Search for the cell housing the specified text and yield its [x, y] center coordinate. 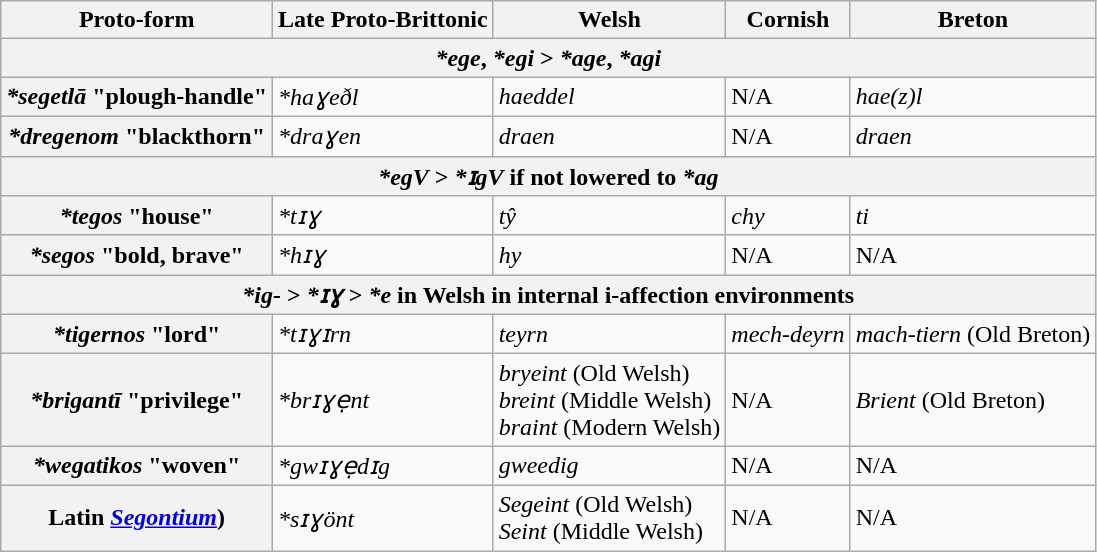
Welsh [610, 20]
Segeint (Old Welsh) Seint (Middle Welsh) [610, 518]
*tigernos "lord" [137, 334]
Proto-form [137, 20]
*hɪɣ [384, 255]
*tegos "house" [137, 216]
*gwɪɣẹdɪg [384, 466]
*draɣen [384, 136]
ti [973, 216]
haeddel [610, 97]
*haɣeðl [384, 97]
gweedig [610, 466]
*wegatikos "woven" [137, 466]
*tɪɣɪrn [384, 334]
chy [788, 216]
hy [610, 255]
Brient (Old Breton) [973, 400]
hae(z)l [973, 97]
Breton [973, 20]
Latin Segontium) [137, 518]
Late Proto-Brittonic [384, 20]
*segetlā "plough-handle" [137, 97]
mech-deyrn [788, 334]
mach-tiern (Old Breton) [973, 334]
*dregenom "blackthorn" [137, 136]
bryeint (Old Welsh) breint (Middle Welsh) braint (Modern Welsh) [610, 400]
*egV > *ɪgV if not lowered to *ag [548, 176]
*brɪɣẹnt [384, 400]
*sɪɣönt [384, 518]
Cornish [788, 20]
*segos "bold, brave" [137, 255]
*ig- > *ɪɣ > *e in Welsh in internal i-affection environments [548, 295]
tŷ [610, 216]
*brigantī "privilege" [137, 400]
*tɪɣ [384, 216]
*ege, *egi > *age, *agi [548, 58]
teyrn [610, 334]
